Return (x, y) of the center of cell containing provided text 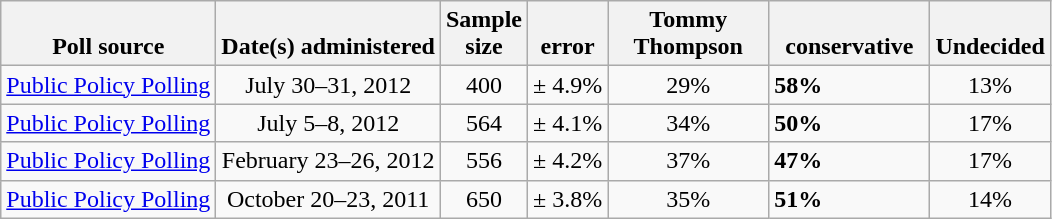
July 5–8, 2012 (328, 123)
October 20–23, 2011 (328, 199)
51% (850, 199)
564 (484, 123)
650 (484, 199)
± 4.1% (568, 123)
Undecided (990, 34)
50% (850, 123)
13% (990, 85)
± 4.9% (568, 85)
34% (688, 123)
Samplesize (484, 34)
TommyThompson (688, 34)
35% (688, 199)
400 (484, 85)
29% (688, 85)
47% (850, 161)
February 23–26, 2012 (328, 161)
July 30–31, 2012 (328, 85)
Date(s) administered (328, 34)
556 (484, 161)
Poll source (108, 34)
error (568, 34)
± 3.8% (568, 199)
14% (990, 199)
58% (850, 85)
conservative (850, 34)
± 4.2% (568, 161)
37% (688, 161)
